Output the [X, Y] coordinate of the center of the cell containing the given text.  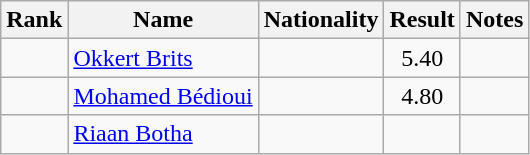
4.80 [422, 96]
Nationality [321, 20]
Rank [34, 20]
Notes [494, 20]
Riaan Botha [163, 134]
5.40 [422, 58]
Result [422, 20]
Name [163, 20]
Okkert Brits [163, 58]
Mohamed Bédioui [163, 96]
